For the text-containing cell, return its midpoint in [x, y] coordinate format. 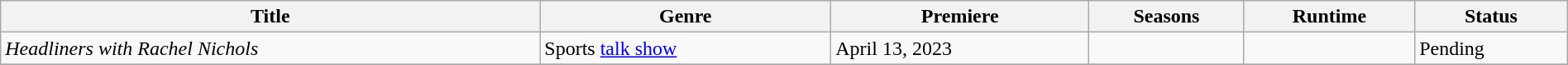
Genre [686, 17]
Seasons [1166, 17]
Pending [1492, 48]
Headliners with Rachel Nichols [270, 48]
April 13, 2023 [960, 48]
Title [270, 17]
Sports talk show [686, 48]
Runtime [1330, 17]
Premiere [960, 17]
Status [1492, 17]
